Detect which cell encompasses the target text, then output its (X, Y) center coordinate. 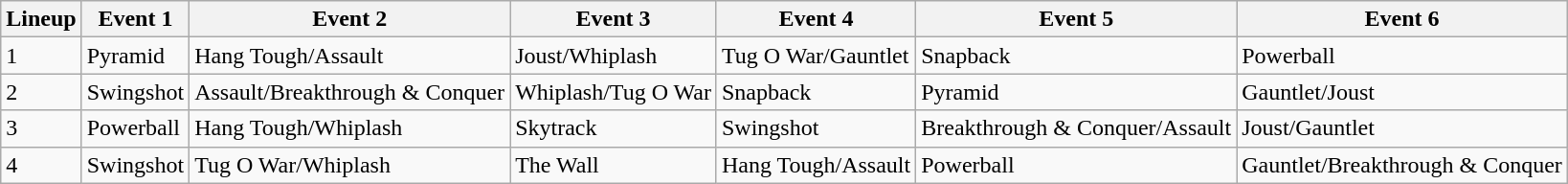
Event 5 (1076, 19)
Breakthrough & Conquer/Assault (1076, 128)
Gauntlet/Joust (1402, 92)
Hang Tough/Whiplash (350, 128)
The Wall (614, 165)
Event 3 (614, 19)
Tug O War/Gauntlet (816, 56)
Joust/Gauntlet (1402, 128)
Whiplash/Tug O War (614, 92)
Lineup (41, 19)
Event 6 (1402, 19)
2 (41, 92)
Skytrack (614, 128)
Event 2 (350, 19)
1 (41, 56)
Event 4 (816, 19)
3 (41, 128)
Tug O War/Whiplash (350, 165)
Joust/Whiplash (614, 56)
Gauntlet/Breakthrough & Conquer (1402, 165)
Event 1 (135, 19)
Assault/Breakthrough & Conquer (350, 92)
4 (41, 165)
